Extract the [x, y] coordinate from the center of the cell holding the provided text.  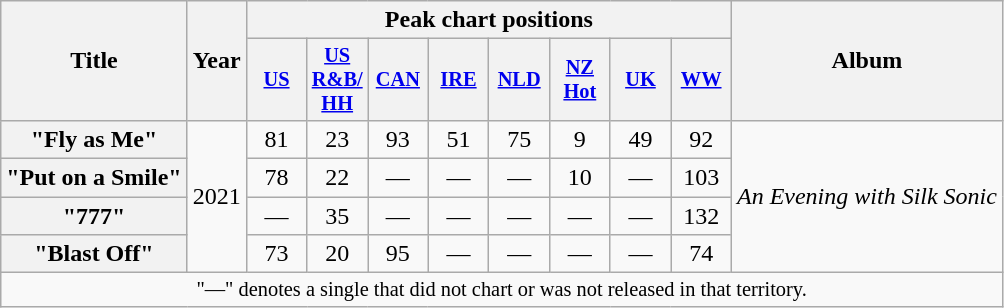
75 [520, 139]
UK [640, 80]
23 [338, 139]
USR&B/HH [338, 80]
93 [398, 139]
81 [276, 139]
51 [458, 139]
NLD [520, 80]
CAN [398, 80]
9 [580, 139]
74 [702, 254]
"Fly as Me" [94, 139]
Album [866, 61]
"777" [94, 216]
20 [338, 254]
132 [702, 216]
22 [338, 178]
92 [702, 139]
103 [702, 178]
2021 [216, 196]
Peak chart positions [488, 20]
35 [338, 216]
IRE [458, 80]
73 [276, 254]
78 [276, 178]
Year [216, 61]
95 [398, 254]
"—" denotes a single that did not chart or was not released in that territory. [502, 290]
NZHot [580, 80]
WW [702, 80]
"Put on a Smile" [94, 178]
US [276, 80]
An Evening with Silk Sonic [866, 196]
Title [94, 61]
49 [640, 139]
"Blast Off" [94, 254]
10 [580, 178]
